Extract the [X, Y] coordinate from the center of the cell holding the provided text.  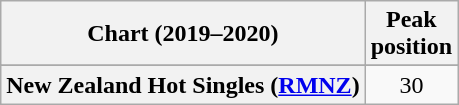
Peakposition [411, 34]
Chart (2019–2020) [183, 34]
New Zealand Hot Singles (RMNZ) [183, 85]
30 [411, 85]
